Output the (X, Y) coordinate of the center of the cell containing the given text.  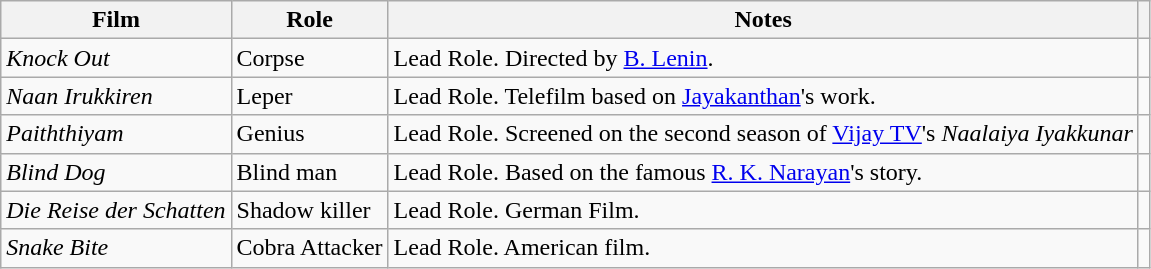
Snake Bite (116, 248)
Genius (310, 134)
Blind man (310, 172)
Leper (310, 96)
Shadow killer (310, 210)
Role (310, 20)
Lead Role. Directed by B. Lenin. (763, 58)
Cobra Attacker (310, 248)
Die Reise der Schatten (116, 210)
Notes (763, 20)
Lead Role. Telefilm based on Jayakanthan's work. (763, 96)
Paiththiyam (116, 134)
Corpse (310, 58)
Knock Out (116, 58)
Lead Role. German Film. (763, 210)
Film (116, 20)
Lead Role. Based on the famous R. K. Narayan's story. (763, 172)
Lead Role. American film. (763, 248)
Blind Dog (116, 172)
Naan Irukkiren (116, 96)
Lead Role. Screened on the second season of Vijay TV's Naalaiya Iyakkunar (763, 134)
